Scan for the cell matching the given text and deliver its [X, Y] coordinate at center. 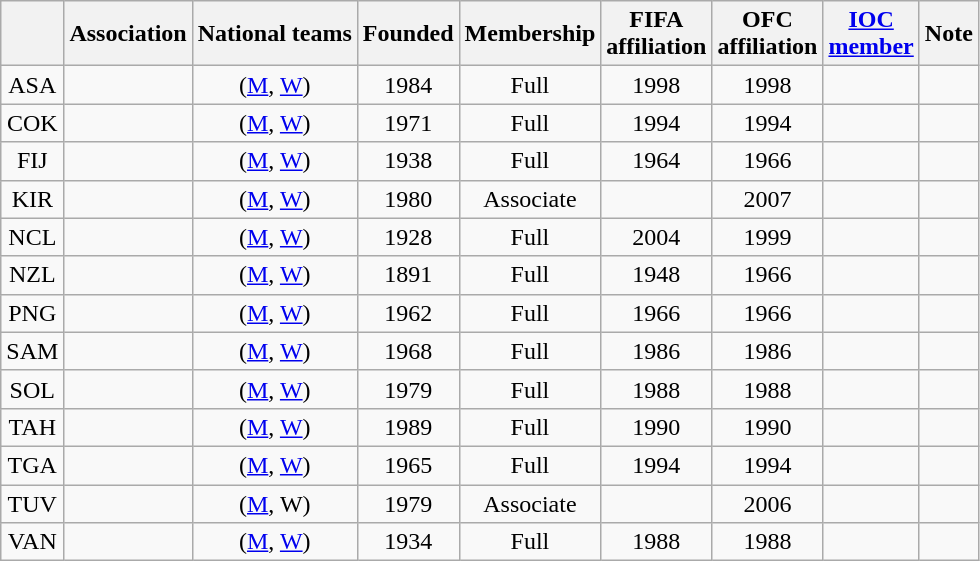
1891 [408, 275]
FIFA affiliation [656, 34]
1928 [408, 237]
ASA [32, 85]
KIR [32, 199]
Founded [408, 34]
1980 [408, 199]
1962 [408, 313]
NCL [32, 237]
1964 [656, 161]
1934 [408, 542]
2006 [768, 503]
IOC member [871, 34]
1984 [408, 85]
SAM [32, 351]
1971 [408, 123]
VAN [32, 542]
1968 [408, 351]
NZL [32, 275]
TAH [32, 427]
2007 [768, 199]
1965 [408, 465]
OFC affiliation [768, 34]
1948 [656, 275]
2004 [656, 237]
SOL [32, 389]
TGA [32, 465]
TUV [32, 503]
Association [128, 34]
1989 [408, 427]
Note [948, 34]
FIJ [32, 161]
COK [32, 123]
1999 [768, 237]
1938 [408, 161]
Membership [530, 34]
PNG [32, 313]
National teams [274, 34]
